Scan for the cell matching the given text and deliver its [x, y] coordinate at center. 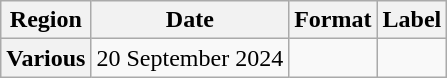
Region [46, 20]
Various [46, 58]
20 September 2024 [190, 58]
Date [190, 20]
Format [333, 20]
Label [412, 20]
